Return (X, Y) of the center of cell containing provided text 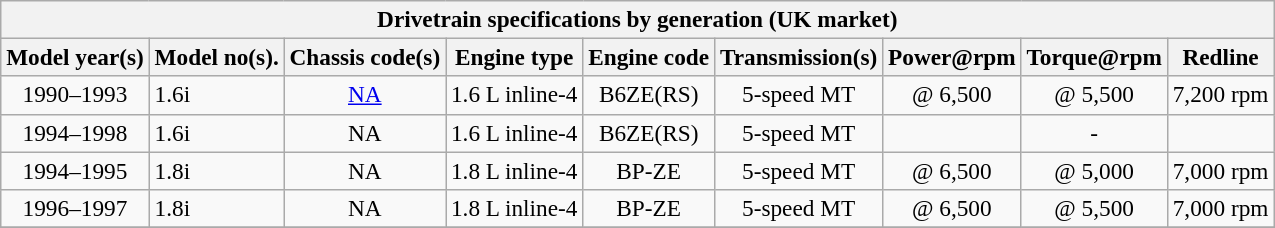
Model year(s) (75, 57)
1996–1997 (75, 208)
Model no(s). (216, 57)
Engine type (514, 57)
1994–1995 (75, 170)
1994–1998 (75, 133)
Redline (1220, 57)
Transmission(s) (799, 57)
Engine code (649, 57)
1990–1993 (75, 95)
@ 5,000 (1094, 170)
Drivetrain specifications by generation (UK market) (638, 19)
7,200 rpm (1220, 95)
Power@rpm (952, 57)
- (1094, 133)
Torque@rpm (1094, 57)
Chassis code(s) (364, 57)
